Return the [X, Y] coordinate for the center point of the cell that contains the specified text.  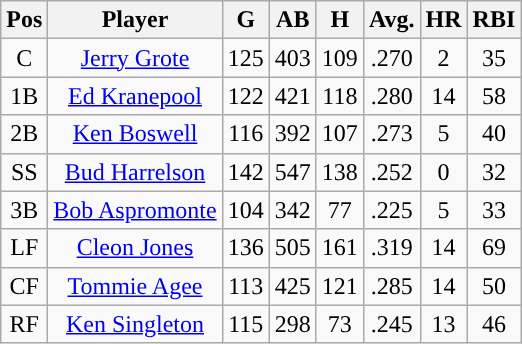
50 [494, 286]
Avg. [392, 20]
CF [24, 286]
HR [444, 20]
SS [24, 172]
C [24, 58]
Ken Singleton [135, 324]
2 [444, 58]
421 [292, 96]
.285 [392, 286]
Ed Kranepool [135, 96]
Cleon Jones [135, 248]
121 [340, 286]
403 [292, 58]
3B [24, 210]
RBI [494, 20]
.225 [392, 210]
161 [340, 248]
46 [494, 324]
.270 [392, 58]
LF [24, 248]
1B [24, 96]
116 [246, 134]
.280 [392, 96]
40 [494, 134]
H [340, 20]
122 [246, 96]
G [246, 20]
35 [494, 58]
298 [292, 324]
118 [340, 96]
.252 [392, 172]
107 [340, 134]
547 [292, 172]
Ken Boswell [135, 134]
136 [246, 248]
0 [444, 172]
115 [246, 324]
RF [24, 324]
33 [494, 210]
13 [444, 324]
138 [340, 172]
Jerry Grote [135, 58]
392 [292, 134]
Bob Aspromonte [135, 210]
109 [340, 58]
Player [135, 20]
77 [340, 210]
505 [292, 248]
104 [246, 210]
342 [292, 210]
AB [292, 20]
73 [340, 324]
69 [494, 248]
58 [494, 96]
142 [246, 172]
425 [292, 286]
.245 [392, 324]
125 [246, 58]
113 [246, 286]
Pos [24, 20]
32 [494, 172]
.273 [392, 134]
.319 [392, 248]
2B [24, 134]
Bud Harrelson [135, 172]
Tommie Agee [135, 286]
